For the text-containing cell, return its midpoint in [x, y] coordinate format. 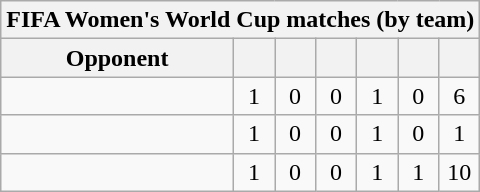
FIFA Women's World Cup matches (by team) [240, 20]
10 [460, 172]
Opponent [118, 58]
6 [460, 96]
